Pinpoint the cell where the given text exists, returning its [x, y] midpoint coordinate. 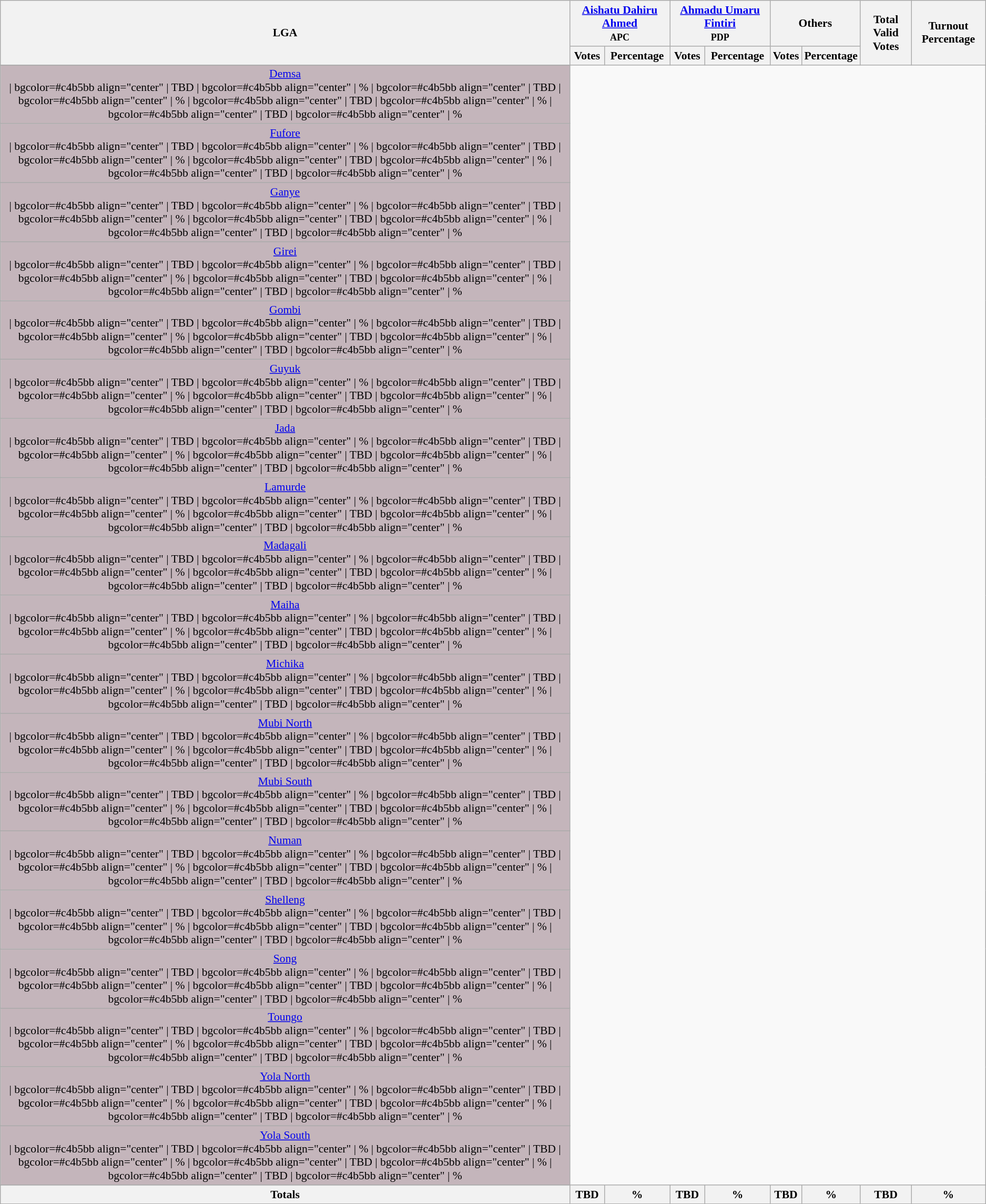
Totals [285, 1195]
Others [815, 23]
LGA [285, 33]
Ahmadu Umaru FintiriPDP [720, 23]
Turnout Percentage [949, 33]
Aishatu Dahiru AhmedAPC [619, 23]
Total Valid Votes [886, 33]
